Locate the cell with the specified text and output its [X, Y] center coordinate. 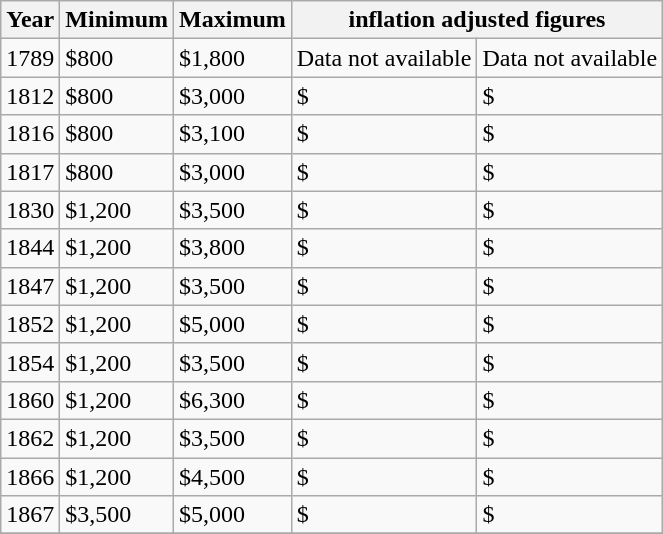
$1,800 [233, 58]
$3,800 [233, 248]
1862 [30, 438]
1867 [30, 515]
$3,100 [233, 134]
Year [30, 20]
1789 [30, 58]
1844 [30, 248]
1854 [30, 362]
1847 [30, 286]
1817 [30, 172]
1816 [30, 134]
$4,500 [233, 477]
1830 [30, 210]
Minimum [117, 20]
inflation adjusted figures [476, 20]
1860 [30, 400]
1852 [30, 324]
$6,300 [233, 400]
1812 [30, 96]
Maximum [233, 20]
1866 [30, 477]
